For the text-containing cell, return its midpoint in (x, y) coordinate format. 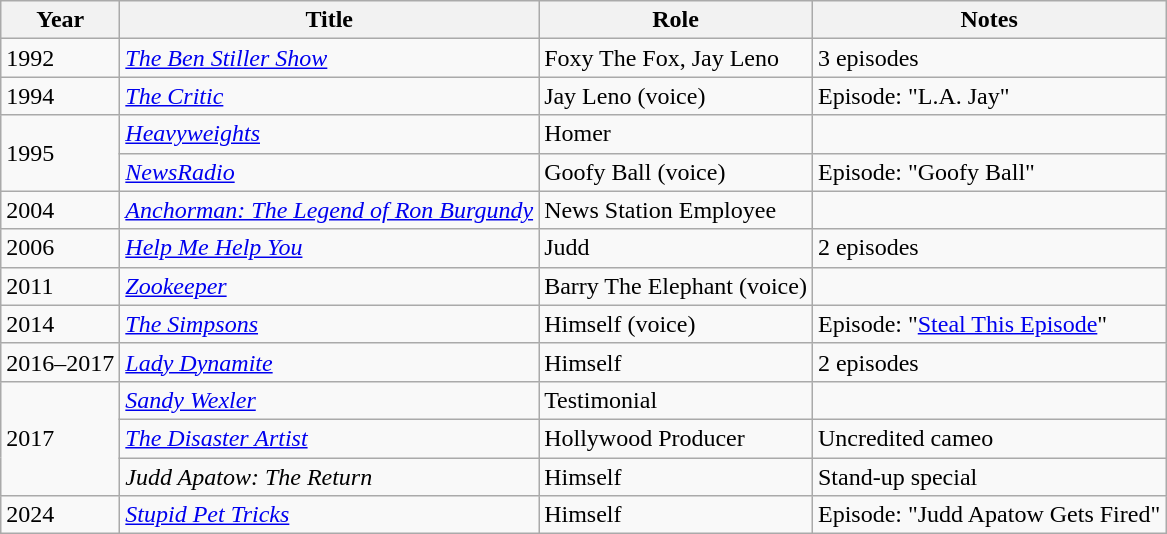
Title (330, 20)
Uncredited cameo (988, 438)
Jay Leno (voice) (676, 96)
Stand-up special (988, 477)
The Ben Stiller Show (330, 58)
2017 (60, 438)
Heavyweights (330, 134)
The Disaster Artist (330, 438)
Homer (676, 134)
NewsRadio (330, 172)
2024 (60, 515)
2014 (60, 324)
Help Me Help You (330, 248)
2011 (60, 286)
Episode: "Goofy Ball" (988, 172)
Episode: "Judd Apatow Gets Fired" (988, 515)
Judd (676, 248)
Stupid Pet Tricks (330, 515)
Goofy Ball (voice) (676, 172)
Episode: "Steal This Episode" (988, 324)
The Critic (330, 96)
Judd Apatow: The Return (330, 477)
Role (676, 20)
Year (60, 20)
2016–2017 (60, 362)
Notes (988, 20)
Sandy Wexler (330, 400)
2004 (60, 210)
Anchorman: The Legend of Ron Burgundy (330, 210)
1995 (60, 153)
Hollywood Producer (676, 438)
1992 (60, 58)
News Station Employee (676, 210)
Himself (voice) (676, 324)
Episode: "L.A. Jay" (988, 96)
Testimonial (676, 400)
Lady Dynamite (330, 362)
Foxy The Fox, Jay Leno (676, 58)
1994 (60, 96)
Zookeeper (330, 286)
2006 (60, 248)
3 episodes (988, 58)
The Simpsons (330, 324)
Barry The Elephant (voice) (676, 286)
